Pinpoint the cell where the given text exists, returning its [X, Y] midpoint coordinate. 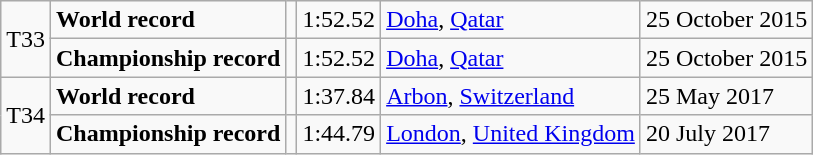
Arbon, Switzerland [511, 96]
London, United Kingdom [511, 134]
20 July 2017 [726, 134]
T34 [26, 115]
1:37.84 [339, 96]
T33 [26, 39]
25 May 2017 [726, 96]
1:44.79 [339, 134]
